Extract the [X, Y] coordinate from the center of the cell holding the provided text.  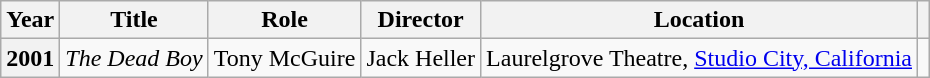
Role [284, 20]
Director [421, 20]
Year [30, 20]
Laurelgrove Theatre, Studio City, California [700, 58]
Tony McGuire [284, 58]
The Dead Boy [134, 58]
Title [134, 20]
Location [700, 20]
2001 [30, 58]
Jack Heller [421, 58]
